Return (x, y) of the center of cell containing provided text 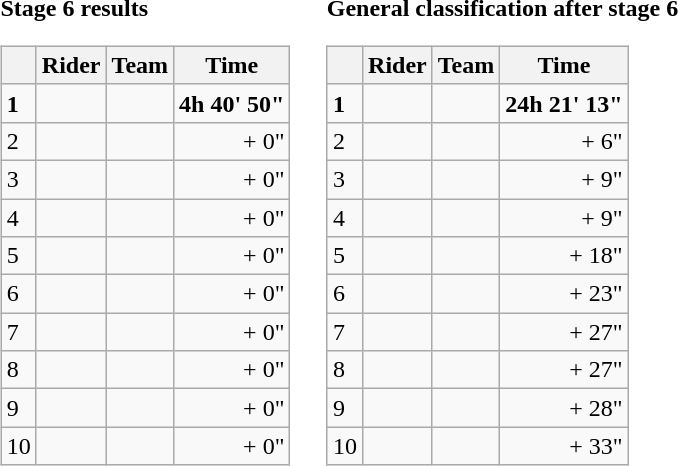
+ 23" (564, 294)
+ 28" (564, 408)
+ 18" (564, 256)
24h 21' 13" (564, 103)
+ 33" (564, 446)
+ 6" (564, 141)
4h 40' 50" (232, 103)
